Pinpoint the cell where the given text exists, returning its [X, Y] midpoint coordinate. 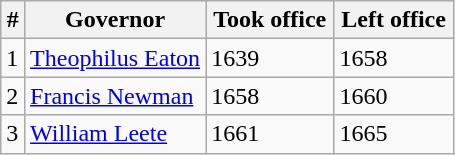
Francis Newman [116, 96]
1665 [394, 134]
Theophilus Eaton [116, 58]
3 [13, 134]
1660 [394, 96]
# [13, 20]
Governor [116, 20]
1661 [270, 134]
1 [13, 58]
1639 [270, 58]
Left office [394, 20]
Took office [270, 20]
2 [13, 96]
William Leete [116, 134]
